From the cell containing the given text, extract its center point as [x, y] coordinate. 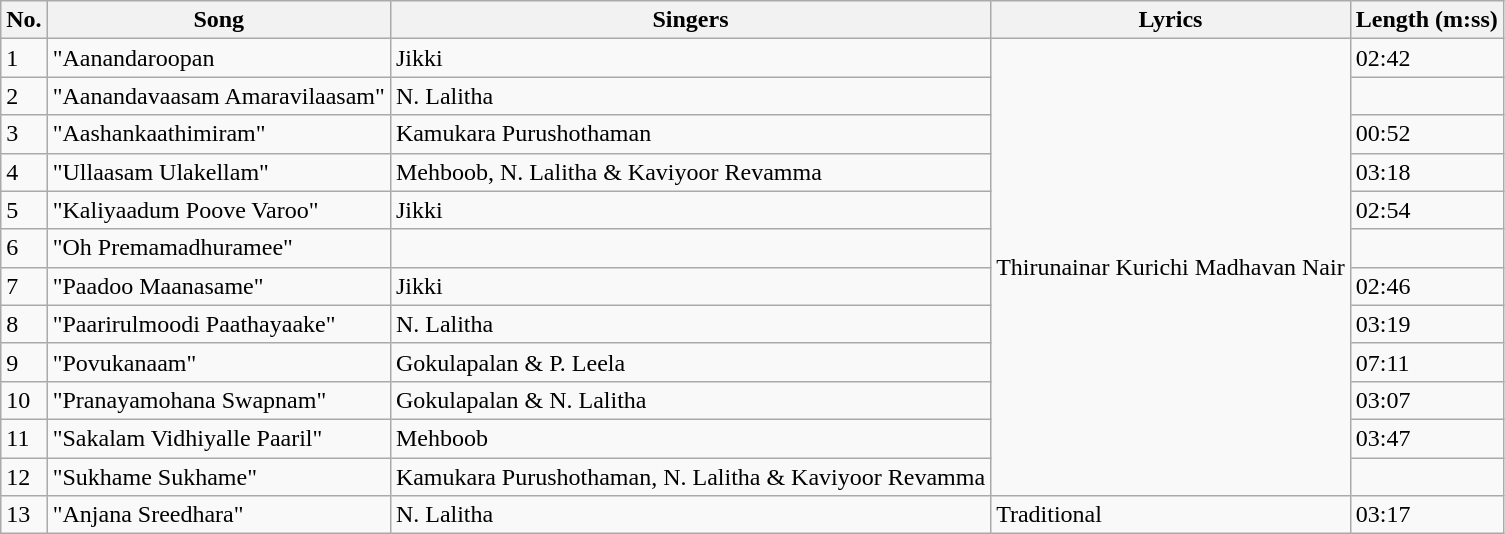
10 [24, 400]
02:46 [1426, 286]
Lyrics [1171, 20]
"Pranayamohana Swapnam" [218, 400]
"Aanandavaasam Amaravilaasam" [218, 96]
"Kaliyaadum Poove Varoo" [218, 210]
6 [24, 248]
"Sukhame Sukhame" [218, 477]
1 [24, 58]
12 [24, 477]
9 [24, 362]
07:11 [1426, 362]
Thirunainar Kurichi Madhavan Nair [1171, 268]
02:42 [1426, 58]
03:47 [1426, 438]
2 [24, 96]
No. [24, 20]
Mehboob [690, 438]
Length (m:ss) [1426, 20]
"Sakalam Vidhiyalle Paaril" [218, 438]
02:54 [1426, 210]
"Ullaasam Ulakellam" [218, 172]
4 [24, 172]
Traditional [1171, 515]
"Oh Premamadhuramee" [218, 248]
13 [24, 515]
3 [24, 134]
03:17 [1426, 515]
5 [24, 210]
11 [24, 438]
Kamukara Purushothaman [690, 134]
Gokulapalan & P. Leela [690, 362]
"Aanandaroopan [218, 58]
03:18 [1426, 172]
00:52 [1426, 134]
"Aashankaathimiram" [218, 134]
Gokulapalan & N. Lalitha [690, 400]
03:19 [1426, 324]
"Anjana Sreedhara" [218, 515]
Mehboob, N. Lalitha & Kaviyoor Revamma [690, 172]
Singers [690, 20]
Kamukara Purushothaman, N. Lalitha & Kaviyoor Revamma [690, 477]
"Paadoo Maanasame" [218, 286]
"Povukanaam" [218, 362]
"Paarirulmoodi Paathayaake" [218, 324]
Song [218, 20]
8 [24, 324]
7 [24, 286]
03:07 [1426, 400]
